Output the (x, y) coordinate of the center of the cell containing the given text.  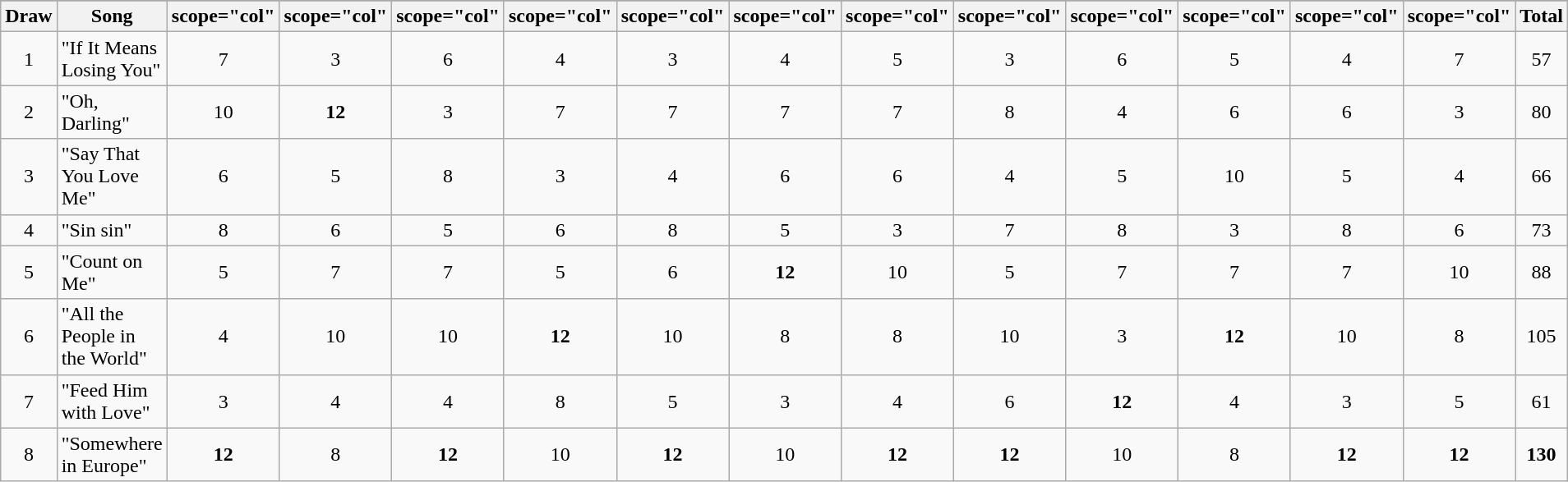
1 (29, 59)
Draw (29, 16)
"Somewhere in Europe" (112, 455)
"Sin sin" (112, 230)
66 (1542, 177)
61 (1542, 401)
"Oh, Darling" (112, 112)
Total (1542, 16)
Song (112, 16)
"All the People in the World" (112, 337)
73 (1542, 230)
105 (1542, 337)
130 (1542, 455)
80 (1542, 112)
2 (29, 112)
"Feed Him with Love" (112, 401)
"Say That You Love Me" (112, 177)
"Count on Me" (112, 273)
57 (1542, 59)
"If It Means Losing You" (112, 59)
88 (1542, 273)
